Output the (X, Y) coordinate of the center of the cell containing the given text.  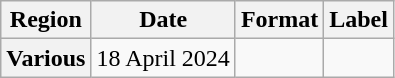
Format (279, 20)
18 April 2024 (163, 58)
Label (359, 20)
Region (46, 20)
Date (163, 20)
Various (46, 58)
